Pinpoint the cell where the given text exists, returning its (X, Y) midpoint coordinate. 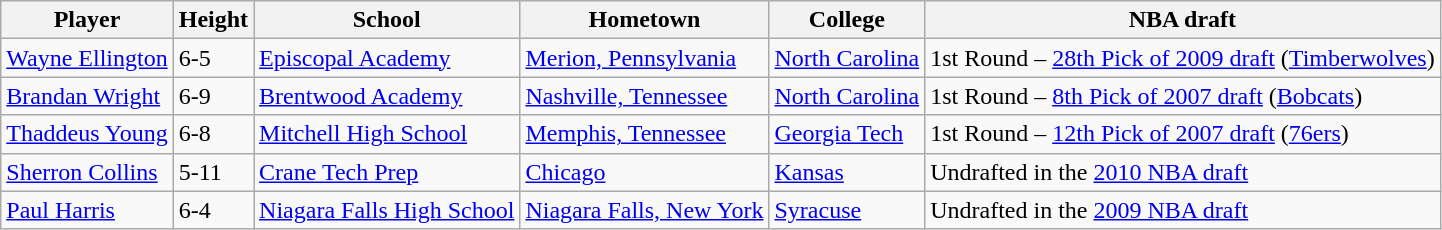
Brentwood Academy (387, 96)
Brandan Wright (87, 96)
1st Round – 12th Pick of 2007 draft (76ers) (1182, 134)
Niagara Falls High School (387, 210)
Niagara Falls, New York (644, 210)
Kansas (847, 172)
6-5 (213, 58)
Georgia Tech (847, 134)
1st Round – 28th Pick of 2009 draft (Timberwolves) (1182, 58)
Merion, Pennsylvania (644, 58)
Syracuse (847, 210)
Player (87, 20)
Mitchell High School (387, 134)
Paul Harris (87, 210)
School (387, 20)
Sherron Collins (87, 172)
Wayne Ellington (87, 58)
NBA draft (1182, 20)
Thaddeus Young (87, 134)
5-11 (213, 172)
Undrafted in the 2010 NBA draft (1182, 172)
Undrafted in the 2009 NBA draft (1182, 210)
6-4 (213, 210)
Episcopal Academy (387, 58)
Chicago (644, 172)
Height (213, 20)
1st Round – 8th Pick of 2007 draft (Bobcats) (1182, 96)
Memphis, Tennessee (644, 134)
6-8 (213, 134)
6-9 (213, 96)
Hometown (644, 20)
Crane Tech Prep (387, 172)
College (847, 20)
Nashville, Tennessee (644, 96)
